Provide the [x, y] coordinate of the cell's center where the given text is located.  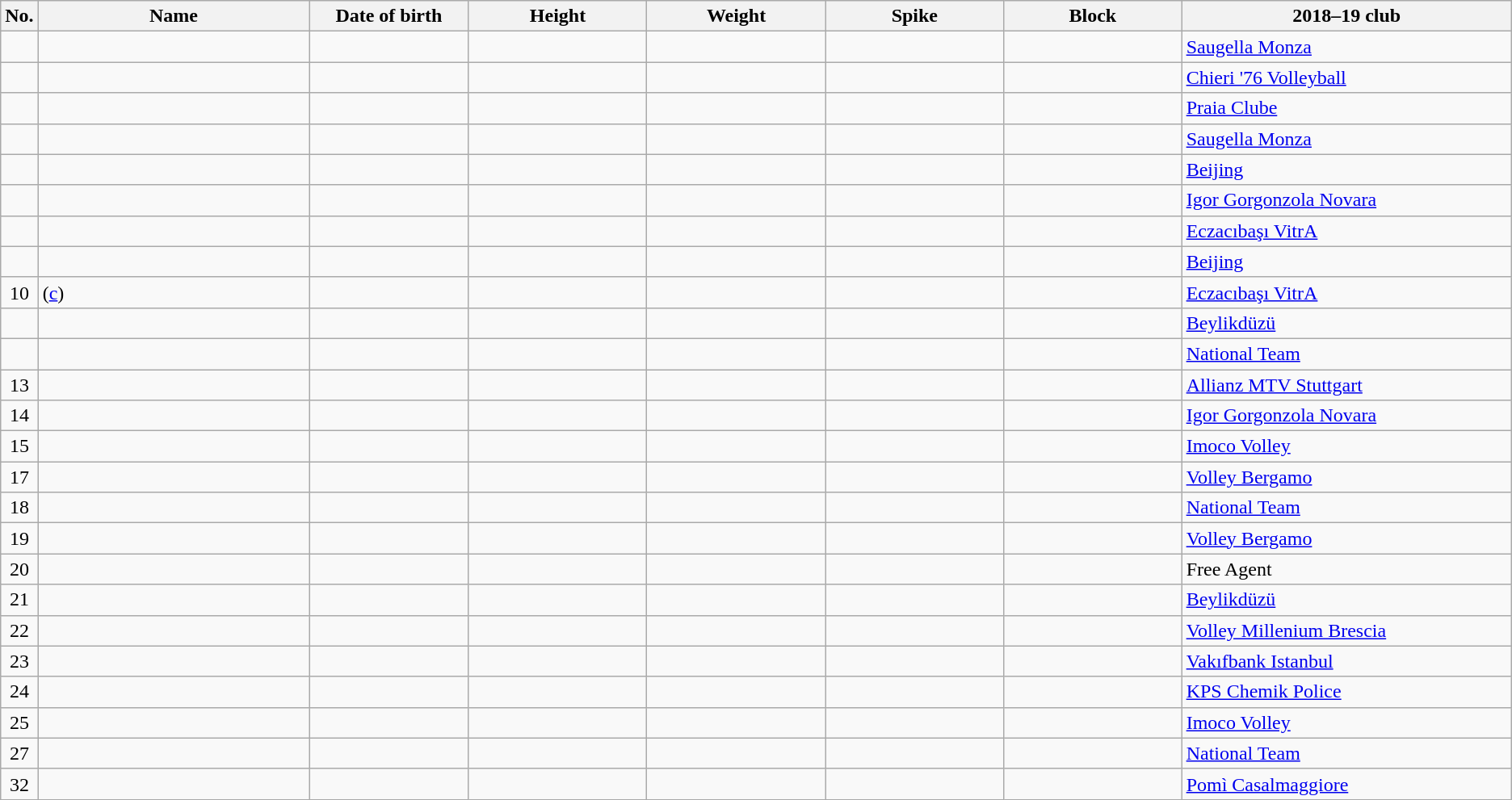
14 [19, 416]
Allianz MTV Stuttgart [1346, 385]
10 [19, 292]
24 [19, 692]
Date of birth [389, 16]
Pomì Casalmaggiore [1346, 784]
19 [19, 538]
No. [19, 16]
Name [174, 16]
13 [19, 385]
21 [19, 600]
(c) [174, 292]
Chieri '76 Volleyball [1346, 77]
2018–19 club [1346, 16]
27 [19, 753]
Vakıfbank Istanbul [1346, 661]
Volley Millenium Brescia [1346, 630]
KPS Chemik Police [1346, 692]
Block [1094, 16]
Weight [737, 16]
23 [19, 661]
32 [19, 784]
20 [19, 569]
25 [19, 723]
Spike [914, 16]
17 [19, 477]
15 [19, 446]
Free Agent [1346, 569]
Height [557, 16]
22 [19, 630]
Praia Clube [1346, 108]
18 [19, 508]
